Locate the cell with the specified text and output its (x, y) center coordinate. 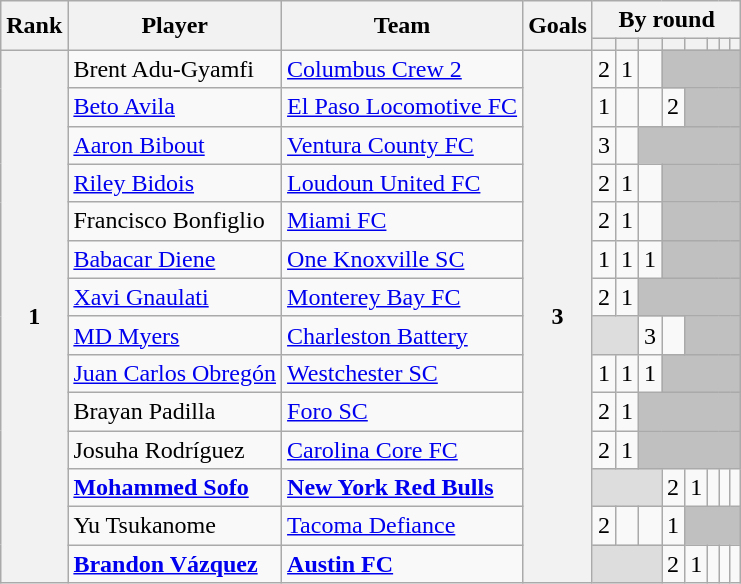
Babacar Diene (175, 259)
Josuha Rodríguez (175, 449)
Westchester SC (402, 373)
Xavi Gnaulati (175, 297)
Mohammed Sofo (175, 488)
Juan Carlos Obregón (175, 373)
Foro SC (402, 411)
Columbus Crew 2 (402, 69)
Austin FC (402, 564)
Team (402, 26)
One Knoxville SC (402, 259)
MD Myers (175, 335)
El Paso Locomotive FC (402, 107)
Yu Tsukanome (175, 526)
Player (175, 26)
Rank (34, 26)
Francisco Bonfiglio (175, 221)
Loudoun United FC (402, 183)
Carolina Core FC (402, 449)
Brayan Padilla (175, 411)
Miami FC (402, 221)
Charleston Battery (402, 335)
Brandon Vázquez (175, 564)
Tacoma Defiance (402, 526)
Beto Avila (175, 107)
By round (666, 20)
Goals (558, 26)
New York Red Bulls (402, 488)
Aaron Bibout (175, 145)
Brent Adu-Gyamfi (175, 69)
Monterey Bay FC (402, 297)
Riley Bidois (175, 183)
Ventura County FC (402, 145)
